Search for the cell housing the specified text and yield its [X, Y] center coordinate. 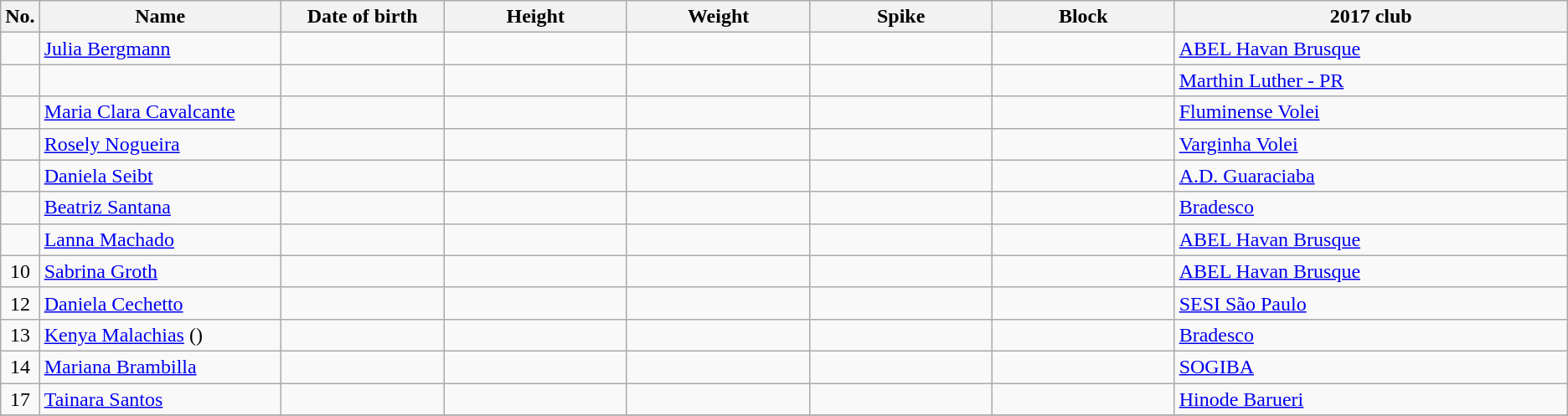
12 [20, 303]
14 [20, 367]
Kenya Malachias () [160, 335]
Marthin Luther - PR [1370, 80]
2017 club [1370, 17]
Hinode Barueri [1370, 399]
Block [1083, 17]
10 [20, 271]
Fluminense Volei [1370, 112]
17 [20, 399]
SOGIBA [1370, 367]
Tainara Santos [160, 399]
13 [20, 335]
Daniela Cechetto [160, 303]
Julia Bergmann [160, 49]
Sabrina Groth [160, 271]
SESI São Paulo [1370, 303]
Spike [901, 17]
Lanna Machado [160, 239]
Varginha Volei [1370, 144]
No. [20, 17]
A.D. Guaraciaba [1370, 176]
Name [160, 17]
Date of birth [362, 17]
Beatriz Santana [160, 208]
Weight [719, 17]
Maria Clara Cavalcante [160, 112]
Daniela Seibt [160, 176]
Rosely Nogueira [160, 144]
Height [535, 17]
Mariana Brambilla [160, 367]
